Identify which cell holds the provided text, then report its (X, Y) central coordinate. 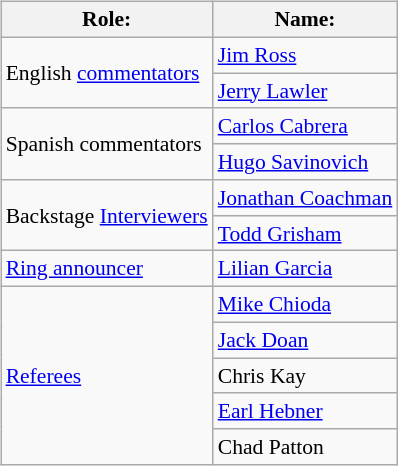
Chris Kay (306, 376)
Jonathan Coachman (306, 198)
Chad Patton (306, 447)
Backstage Interviewers (107, 216)
Todd Grisham (306, 233)
English commentators (107, 72)
Mike Chioda (306, 305)
Earl Hebner (306, 411)
Spanish commentators (107, 144)
Role: (107, 20)
Hugo Savinovich (306, 162)
Jim Ross (306, 55)
Ring announcer (107, 269)
Carlos Cabrera (306, 126)
Lilian Garcia (306, 269)
Referees (107, 376)
Jack Doan (306, 340)
Name: (306, 20)
Jerry Lawler (306, 91)
